Output the (X, Y) coordinate of the center of the cell containing the given text.  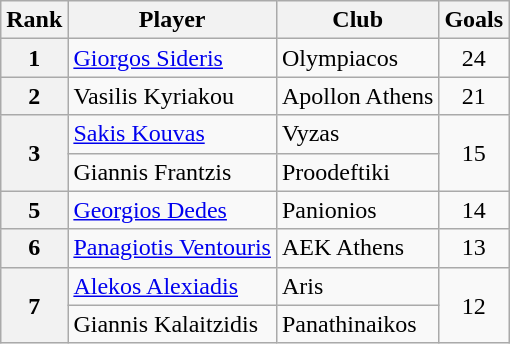
1 (34, 58)
Panagiotis Ventouris (172, 248)
5 (34, 210)
Proodeftiki (357, 172)
Panionios (357, 210)
3 (34, 153)
15 (474, 153)
14 (474, 210)
13 (474, 248)
Club (357, 20)
Aris (357, 286)
Panathinaikos (357, 324)
AEK Athens (357, 248)
12 (474, 305)
Giorgos Sideris (172, 58)
Alekos Alexiadis (172, 286)
Goals (474, 20)
7 (34, 305)
24 (474, 58)
Giannis Frantzis (172, 172)
Georgios Dedes (172, 210)
2 (34, 96)
Player (172, 20)
6 (34, 248)
Giannis Kalaitzidis (172, 324)
Vasilis Kyriakou (172, 96)
Apollon Athens (357, 96)
Olympiacos (357, 58)
Sakis Kouvas (172, 134)
Vyzas (357, 134)
Rank (34, 20)
21 (474, 96)
